Detect which cell encompasses the target text, then output its [X, Y] center coordinate. 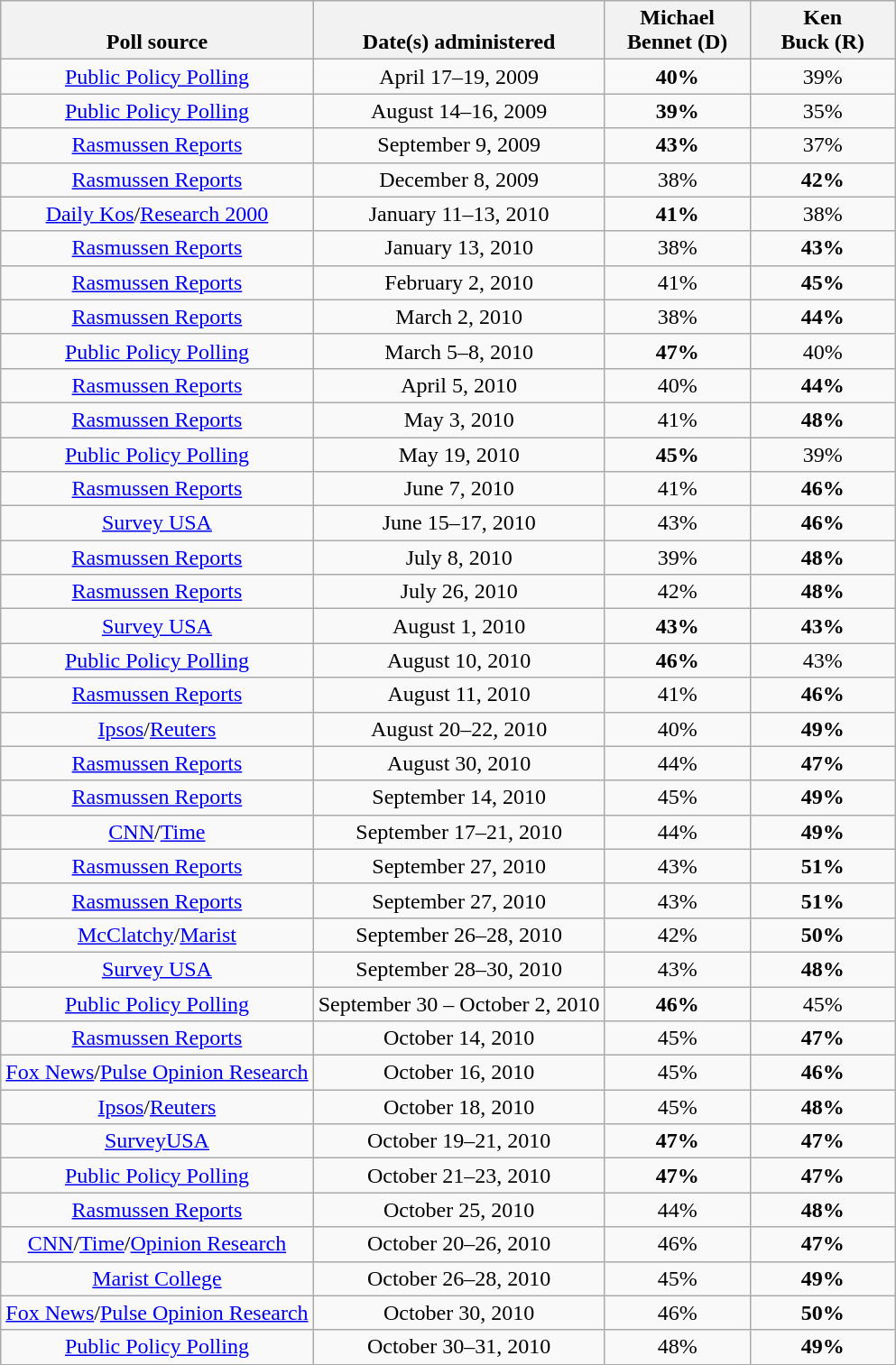
May 3, 2010 [458, 420]
August 30, 2010 [458, 763]
SurveyUSA [157, 1141]
CNN/Time [157, 832]
McClatchy/Marist [157, 935]
April 5, 2010 [458, 385]
January 11–13, 2010 [458, 214]
September 14, 2010 [458, 798]
37% [823, 145]
October 19–21, 2010 [458, 1141]
July 8, 2010 [458, 558]
December 8, 2009 [458, 180]
August 10, 2010 [458, 660]
Poll source [157, 31]
August 14–16, 2009 [458, 111]
October 30, 2010 [458, 1313]
September 30 – October 2, 2010 [458, 1004]
Marist College [157, 1278]
September 9, 2009 [458, 145]
June 7, 2010 [458, 489]
March 5–8, 2010 [458, 351]
October 16, 2010 [458, 1073]
CNN/Time/Opinion Research [157, 1244]
August 1, 2010 [458, 626]
MichaelBennet (D) [677, 31]
KenBuck (R) [823, 31]
October 25, 2010 [458, 1210]
June 15–17, 2010 [458, 523]
October 21–23, 2010 [458, 1176]
March 2, 2010 [458, 317]
October 18, 2010 [458, 1107]
October 14, 2010 [458, 1038]
September 17–21, 2010 [458, 832]
35% [823, 111]
August 20–22, 2010 [458, 729]
October 26–28, 2010 [458, 1278]
July 26, 2010 [458, 592]
May 19, 2010 [458, 454]
August 11, 2010 [458, 695]
February 2, 2010 [458, 282]
October 30–31, 2010 [458, 1347]
January 13, 2010 [458, 248]
October 20–26, 2010 [458, 1244]
Daily Kos/Research 2000 [157, 214]
September 26–28, 2010 [458, 935]
September 28–30, 2010 [458, 969]
Date(s) administered [458, 31]
April 17–19, 2009 [458, 77]
